Determine the (X, Y) coordinate at the center of the cell enclosing the given text.  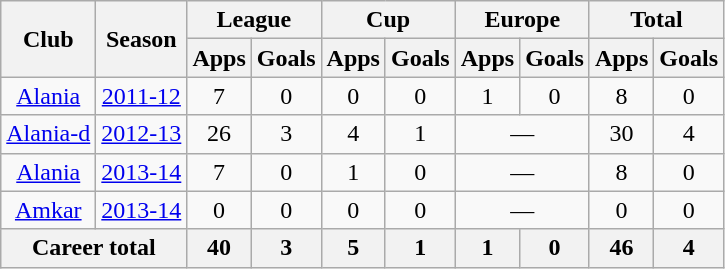
5 (353, 248)
2011-12 (142, 96)
Total (656, 20)
Cup (388, 20)
2012-13 (142, 134)
40 (219, 248)
30 (621, 134)
Season (142, 39)
Alania-d (48, 134)
Amkar (48, 210)
46 (621, 248)
26 (219, 134)
League (254, 20)
Career total (94, 248)
Club (48, 39)
Europe (522, 20)
